Locate the cell with the specified text and output its [x, y] center coordinate. 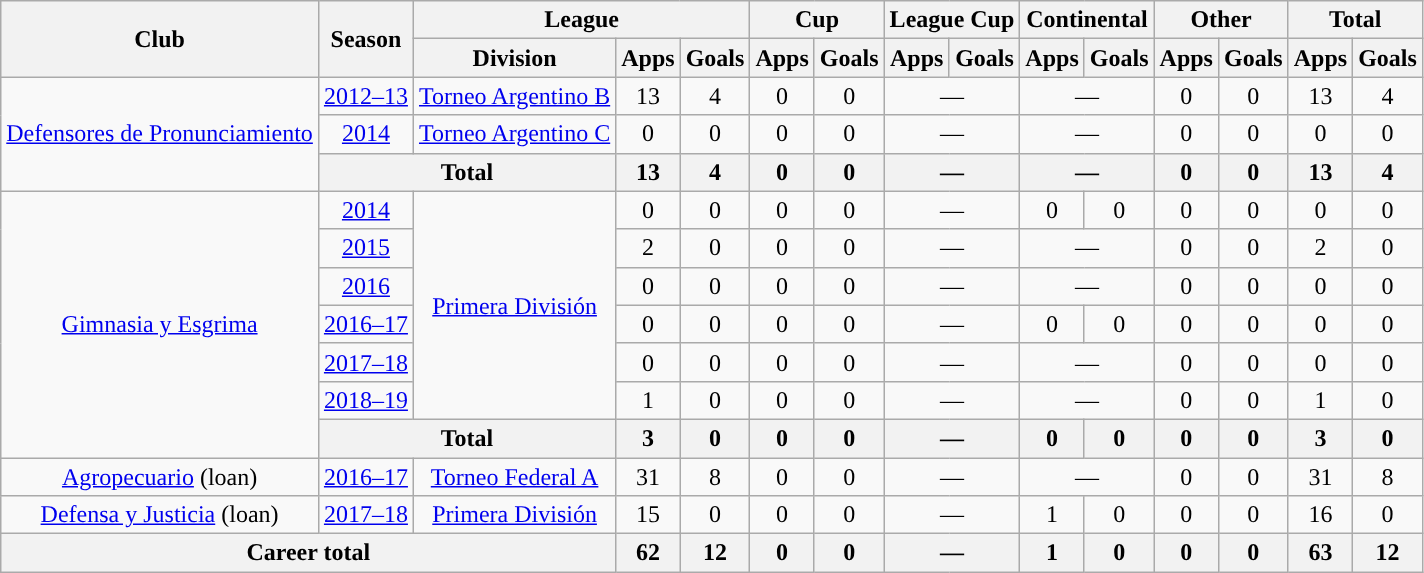
Agropecuario (loan) [160, 477]
2015 [366, 248]
Club [160, 39]
15 [648, 515]
Continental [1087, 20]
63 [1320, 553]
Defensores de Pronunciamiento [160, 134]
62 [648, 553]
Torneo Argentino C [514, 134]
Division [514, 58]
Gimnasia y Esgrima [160, 324]
2016 [366, 286]
League [581, 20]
Other [1221, 20]
League Cup [952, 20]
Defensa y Justicia (loan) [160, 515]
16 [1320, 515]
Torneo Federal A [514, 477]
Torneo Argentino B [514, 96]
Season [366, 39]
Cup [817, 20]
2018–19 [366, 400]
2012–13 [366, 96]
Career total [308, 553]
